Identify which cell holds the provided text, then report its [x, y] central coordinate. 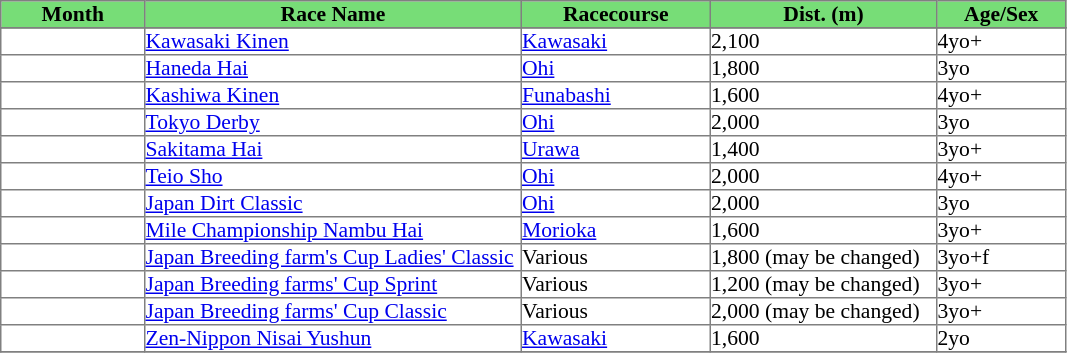
Morioka [616, 230]
1,400 [823, 150]
Tokyo Derby [333, 122]
Sakitama Hai [333, 150]
Japan Breeding farm's Cup Ladies' Classic [333, 258]
1,800 (may be changed) [823, 258]
Japan Breeding farms' Cup Sprint [333, 284]
Dist. (m) [823, 14]
Age/Sex [1002, 14]
Zen-Nippon Nisai Yushun [333, 338]
Month [73, 14]
Racecourse [616, 14]
Japan Breeding farms' Cup Classic [333, 312]
3yo+f [1002, 258]
1,800 [823, 68]
Funabashi [616, 96]
Mile Championship Nambu Hai [333, 230]
2,100 [823, 42]
Kawasaki Kinen [333, 42]
Japan Dirt Classic [333, 204]
Haneda Hai [333, 68]
Urawa [616, 150]
Teio Sho [333, 176]
1,200 (may be changed) [823, 284]
Race Name [333, 14]
2,000 (may be changed) [823, 312]
2yo [1002, 338]
Kashiwa Kinen [333, 96]
